Return (X, Y) of the center of cell containing provided text 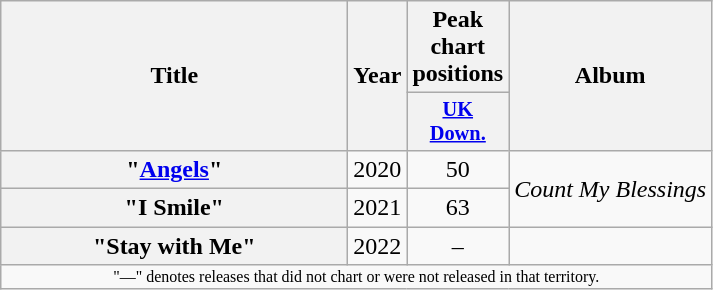
50 (458, 169)
Year (378, 76)
Count My Blessings (610, 188)
"I Smile" (174, 208)
"Angels" (174, 169)
Album (610, 76)
Peak chart positions (458, 47)
– (458, 246)
2020 (378, 169)
UKDown. (458, 122)
2022 (378, 246)
"Stay with Me" (174, 246)
63 (458, 208)
Title (174, 76)
2021 (378, 208)
"—" denotes releases that did not chart or were not released in that territory. (356, 277)
